Find where the given text appears and provide that cell's center as (X, Y) coordinate. 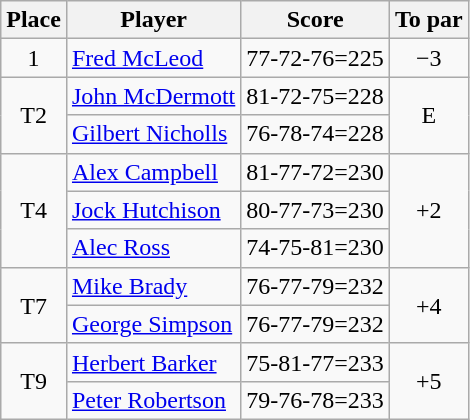
+4 (428, 305)
Gilbert Nicholls (153, 134)
T4 (34, 210)
George Simpson (153, 324)
81-72-75=228 (316, 96)
81-77-72=230 (316, 172)
1 (34, 58)
+5 (428, 381)
T7 (34, 305)
Fred McLeod (153, 58)
Peter Robertson (153, 400)
Player (153, 20)
80-77-73=230 (316, 210)
Herbert Barker (153, 362)
Jock Hutchison (153, 210)
T2 (34, 115)
74-75-81=230 (316, 248)
76-78-74=228 (316, 134)
E (428, 115)
Score (316, 20)
Mike Brady (153, 286)
79-76-78=233 (316, 400)
Place (34, 20)
75-81-77=233 (316, 362)
Alec Ross (153, 248)
T9 (34, 381)
−3 (428, 58)
77-72-76=225 (316, 58)
To par (428, 20)
John McDermott (153, 96)
+2 (428, 210)
Alex Campbell (153, 172)
